Provide the (x, y) coordinate of the cell's center where the given text is located.  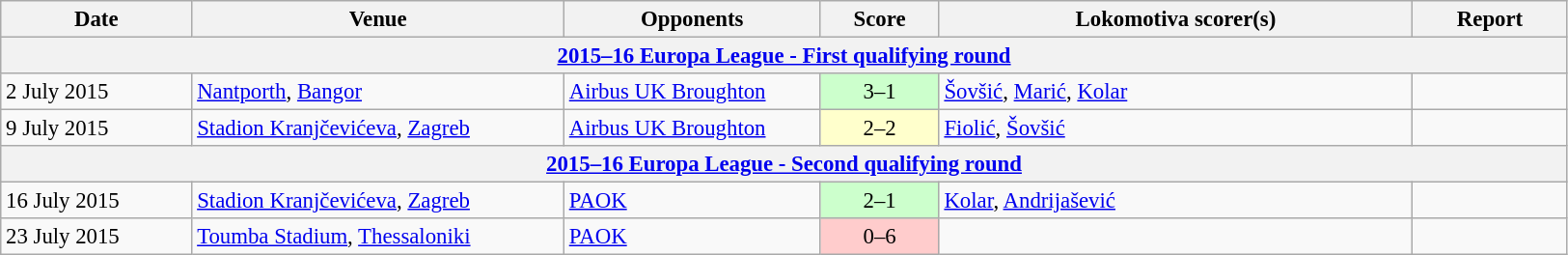
2–2 (880, 128)
Report (1490, 19)
2015–16 Europa League - Second qualifying round (784, 164)
9 July 2015 (96, 128)
Nantporth, Bangor (378, 92)
2–1 (880, 201)
Fiolić, Šovšić (1175, 128)
Šovšić, Marić, Kolar (1175, 92)
16 July 2015 (96, 201)
0–6 (880, 237)
Date (96, 19)
Venue (378, 19)
Score (880, 19)
Opponents (692, 19)
23 July 2015 (96, 237)
3–1 (880, 92)
2015–16 Europa League - First qualifying round (784, 56)
Kolar, Andrijašević (1175, 201)
Lokomotiva scorer(s) (1175, 19)
Toumba Stadium, Thessaloniki (378, 237)
2 July 2015 (96, 92)
